Locate the cell with the specified text and output its (X, Y) center coordinate. 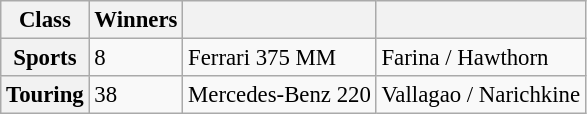
8 (136, 58)
Farina / Hawthorn (480, 58)
Mercedes-Benz 220 (280, 95)
Sports (45, 58)
Winners (136, 20)
Ferrari 375 MM (280, 58)
Vallagao / Narichkine (480, 95)
38 (136, 95)
Touring (45, 95)
Class (45, 20)
